Pinpoint the cell where the given text exists, returning its (X, Y) midpoint coordinate. 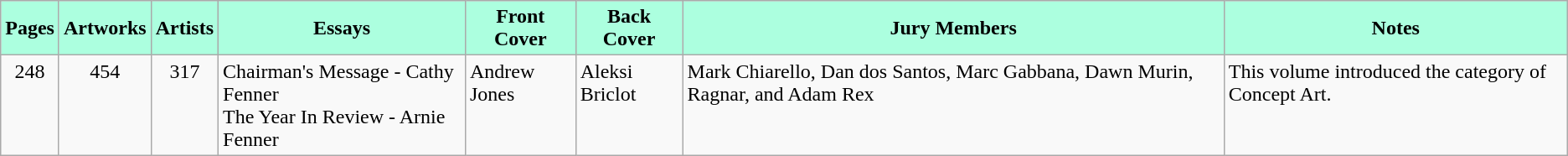
Jury Members (953, 29)
317 (184, 106)
Front Cover (520, 29)
Artists (184, 29)
Chairman's Message - Cathy FennerThe Year In Review - Arnie Fenner (342, 106)
248 (30, 106)
Essays (342, 29)
Andrew Jones (520, 106)
Pages (30, 29)
Mark Chiarello, Dan dos Santos, Marc Gabbana, Dawn Murin, Ragnar, and Adam Rex (953, 106)
Aleksi Briclot (629, 106)
This volume introduced the category of Concept Art. (1395, 106)
Notes (1395, 29)
Back Cover (629, 29)
454 (105, 106)
Artworks (105, 29)
